Determine the (x, y) coordinate at the center of the cell enclosing the given text.  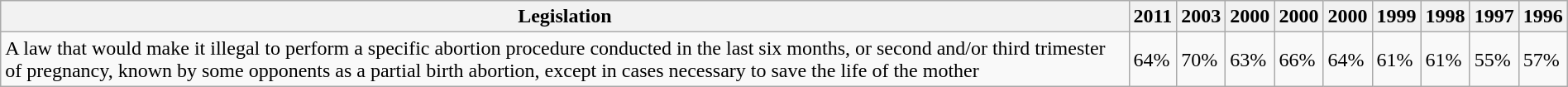
2011 (1153, 17)
63% (1250, 60)
2003 (1201, 17)
55% (1494, 60)
1996 (1543, 17)
57% (1543, 60)
70% (1201, 60)
1998 (1446, 17)
1999 (1396, 17)
66% (1298, 60)
1997 (1494, 17)
Legislation (565, 17)
